Locate the cell with the specified text and output its (X, Y) center coordinate. 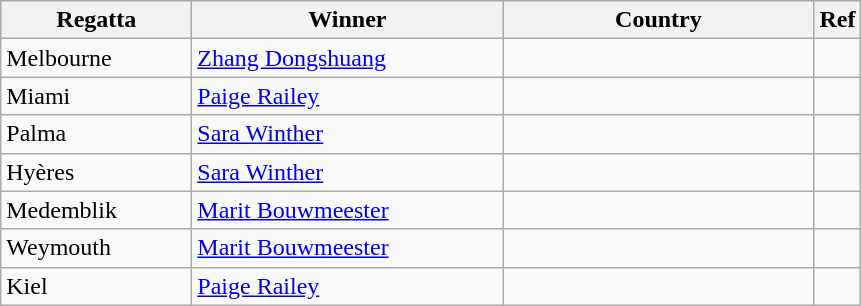
Miami (96, 96)
Melbourne (96, 58)
Country (658, 20)
Regatta (96, 20)
Ref (838, 20)
Medemblik (96, 210)
Palma (96, 134)
Kiel (96, 286)
Hyères (96, 172)
Weymouth (96, 248)
Winner (348, 20)
Zhang Dongshuang (348, 58)
